Return the [X, Y] coordinate for the center point of the cell that contains the specified text.  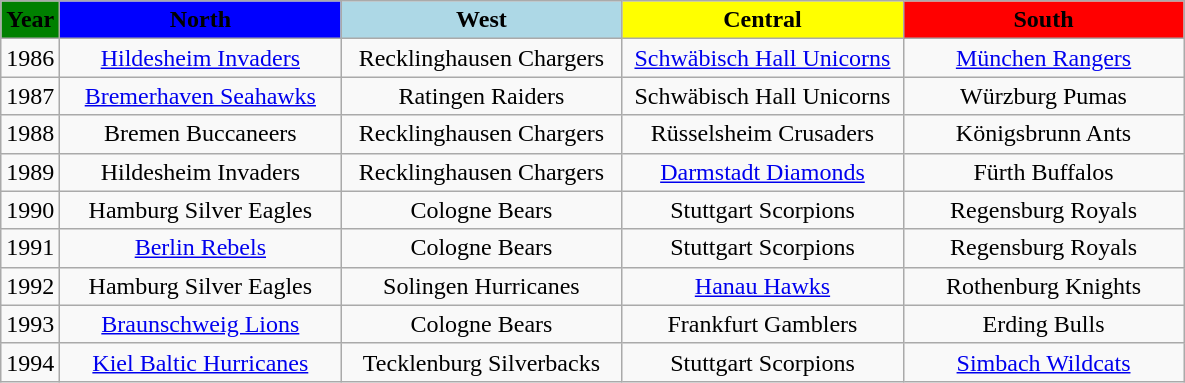
Hanau Hawks [762, 286]
Braunschweig Lions [200, 324]
1989 [30, 172]
1993 [30, 324]
South [1044, 20]
1991 [30, 248]
West [482, 20]
Bremen Buccaneers [200, 134]
Simbach Wildcats [1044, 362]
München Rangers [1044, 58]
Tecklenburg Silverbacks [482, 362]
Solingen Hurricanes [482, 286]
North [200, 20]
Rothenburg Knights [1044, 286]
1994 [30, 362]
1988 [30, 134]
Bremerhaven Seahawks [200, 96]
1987 [30, 96]
Berlin Rebels [200, 248]
Frankfurt Gamblers [762, 324]
Year [30, 20]
Rüsselsheim Crusaders [762, 134]
Würzburg Pumas [1044, 96]
Darmstadt Diamonds [762, 172]
1992 [30, 286]
Kiel Baltic Hurricanes [200, 362]
Königsbrunn Ants [1044, 134]
Erding Bulls [1044, 324]
Ratingen Raiders [482, 96]
Central [762, 20]
1986 [30, 58]
Fürth Buffalos [1044, 172]
1990 [30, 210]
